Capture the cell that displays the provided text and extract its (x, y) central coordinate. 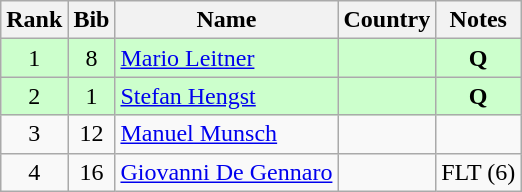
Country (387, 20)
3 (34, 134)
Name (226, 20)
8 (92, 58)
FLT (6) (478, 172)
Bib (92, 20)
Manuel Munsch (226, 134)
Rank (34, 20)
Stefan Hengst (226, 96)
2 (34, 96)
Mario Leitner (226, 58)
12 (92, 134)
4 (34, 172)
16 (92, 172)
Giovanni De Gennaro (226, 172)
Notes (478, 20)
